Return [X, Y] of the center of cell containing provided text 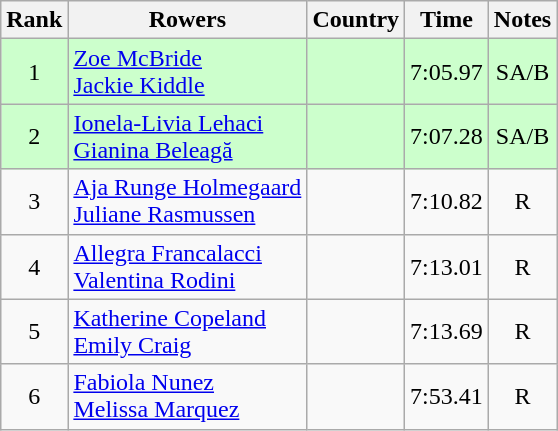
7:07.28 [447, 136]
Time [447, 20]
1 [34, 72]
7:53.41 [447, 396]
7:10.82 [447, 202]
Country [356, 20]
7:13.69 [447, 332]
Rank [34, 20]
Rowers [188, 20]
7:13.01 [447, 266]
Notes [522, 20]
Ionela-Livia LehaciGianina Beleagă [188, 136]
5 [34, 332]
Allegra FrancalacciValentina Rodini [188, 266]
Katherine CopelandEmily Craig [188, 332]
4 [34, 266]
Zoe McBrideJackie Kiddle [188, 72]
7:05.97 [447, 72]
Fabiola NunezMelissa Marquez [188, 396]
Aja Runge HolmegaardJuliane Rasmussen [188, 202]
3 [34, 202]
2 [34, 136]
6 [34, 396]
